Search for the cell housing the specified text and yield its [x, y] center coordinate. 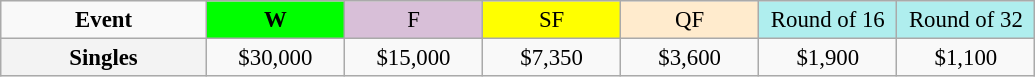
Singles [104, 58]
$30,000 [275, 58]
Event [104, 20]
$15,000 [413, 58]
W [275, 20]
$1,100 [966, 58]
F [413, 20]
SF [552, 20]
QF [690, 20]
$7,350 [552, 58]
Round of 32 [966, 20]
$3,600 [690, 58]
$1,900 [828, 58]
Round of 16 [828, 20]
